Provide the (X, Y) coordinate of the cell's center where the given text is located.  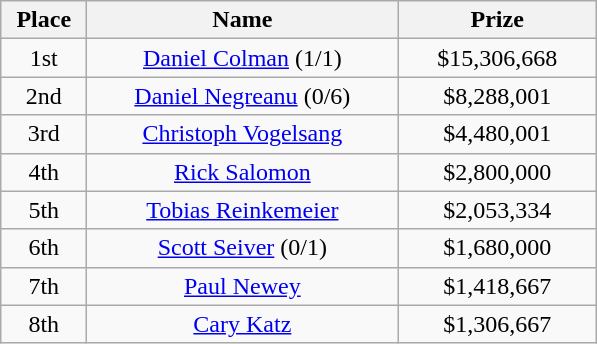
Scott Seiver (0/1) (242, 248)
$4,480,001 (498, 134)
Daniel Negreanu (0/6) (242, 96)
$2,800,000 (498, 172)
2nd (44, 96)
$15,306,668 (498, 58)
Christoph Vogelsang (242, 134)
7th (44, 286)
Paul Newey (242, 286)
1st (44, 58)
Daniel Colman (1/1) (242, 58)
$1,418,667 (498, 286)
Rick Salomon (242, 172)
8th (44, 324)
Name (242, 20)
Tobias Reinkemeier (242, 210)
Place (44, 20)
5th (44, 210)
4th (44, 172)
6th (44, 248)
$1,680,000 (498, 248)
$2,053,334 (498, 210)
$1,306,667 (498, 324)
Cary Katz (242, 324)
Prize (498, 20)
3rd (44, 134)
$8,288,001 (498, 96)
